Detect which cell encompasses the target text, then output its [x, y] center coordinate. 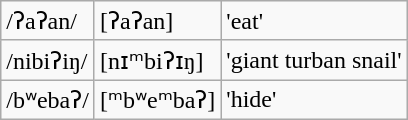
[ʔaʔan] [157, 21]
[ᵐbʷeᵐbaʔ] [157, 100]
/bʷebaʔ/ [48, 100]
/ʔaʔan/ [48, 21]
/nibiʔiŋ/ [48, 60]
'hide' [314, 100]
[nɪᵐbiʔɪŋ] [157, 60]
'eat' [314, 21]
'giant turban snail' [314, 60]
